Output the (X, Y) coordinate of the center of the cell containing the given text.  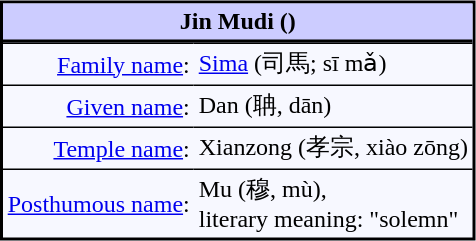
Sima (司馬; sī mǎ) (333, 63)
Temple name: (98, 147)
Posthumous name: (98, 202)
Dan (聃, dān) (333, 105)
Family name: (98, 63)
Given name: (98, 105)
Xianzong (孝宗, xiào zōng) (333, 147)
Jin Mudi () (238, 24)
Mu (穆, mù),literary meaning: "solemn" (333, 202)
